Capture the cell that displays the provided text and extract its [x, y] central coordinate. 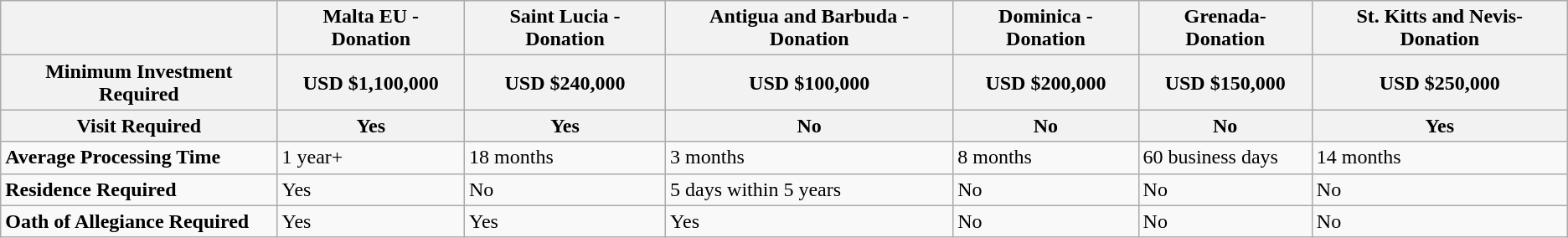
USD $200,000 [1045, 82]
60 business days [1225, 158]
Grenada- Donation [1225, 28]
18 months [565, 158]
Malta EU - Donation [371, 28]
Antigua and Barbuda - Donation [809, 28]
USD $100,000 [809, 82]
14 months [1439, 158]
Average Processing Time [139, 158]
USD $240,000 [565, 82]
Residence Required [139, 189]
USD $250,000 [1439, 82]
USD $150,000 [1225, 82]
St. Kitts and Nevis- Donation [1439, 28]
1 year+ [371, 158]
USD $1,100,000 [371, 82]
8 months [1045, 158]
Oath of Allegiance Required [139, 221]
Dominica - Donation [1045, 28]
Visit Required [139, 126]
5 days within 5 years [809, 189]
Saint Lucia - Donation [565, 28]
Minimum Investment Required [139, 82]
3 months [809, 158]
